Pinpoint the cell where the given text exists, returning its [x, y] midpoint coordinate. 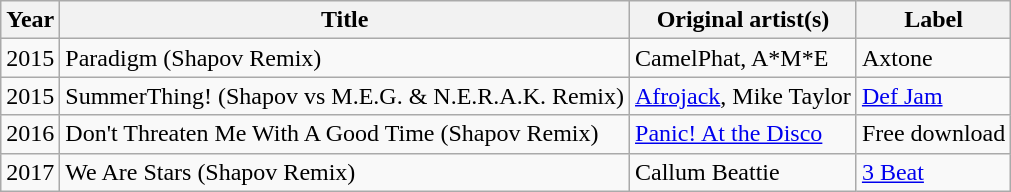
Label [933, 20]
Axtone [933, 58]
Callum Beattie [744, 172]
Title [345, 20]
Free download [933, 134]
Year [30, 20]
Panic! At the Disco [744, 134]
3 Beat [933, 172]
We Are Stars (Shapov Remix) [345, 172]
Don't Threaten Me With A Good Time (Shapov Remix) [345, 134]
CamelPhat, A*M*E [744, 58]
Def Jam [933, 96]
Paradigm (Shapov Remix) [345, 58]
2016 [30, 134]
2017 [30, 172]
Original artist(s) [744, 20]
Afrojack, Mike Taylor [744, 96]
SummerThing! (Shapov vs M.E.G. & N.E.R.A.K. Remix) [345, 96]
